Pinpoint the cell where the given text exists, returning its (X, Y) midpoint coordinate. 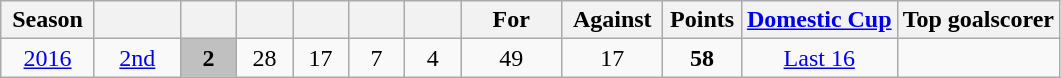
2 (208, 58)
49 (512, 58)
Against (612, 20)
Points (702, 20)
Domestic Cup (819, 20)
For (512, 20)
2016 (48, 58)
28 (264, 58)
2nd (137, 58)
58 (702, 58)
Season (48, 20)
4 (433, 58)
Last 16 (819, 58)
Top goalscorer (978, 20)
7 (377, 58)
